For the text-containing cell, return its midpoint in [X, Y] coordinate format. 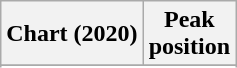
Chart (2020) [72, 34]
Peakposition [189, 34]
